Provide the [X, Y] coordinate of the cell's center where the given text is located.  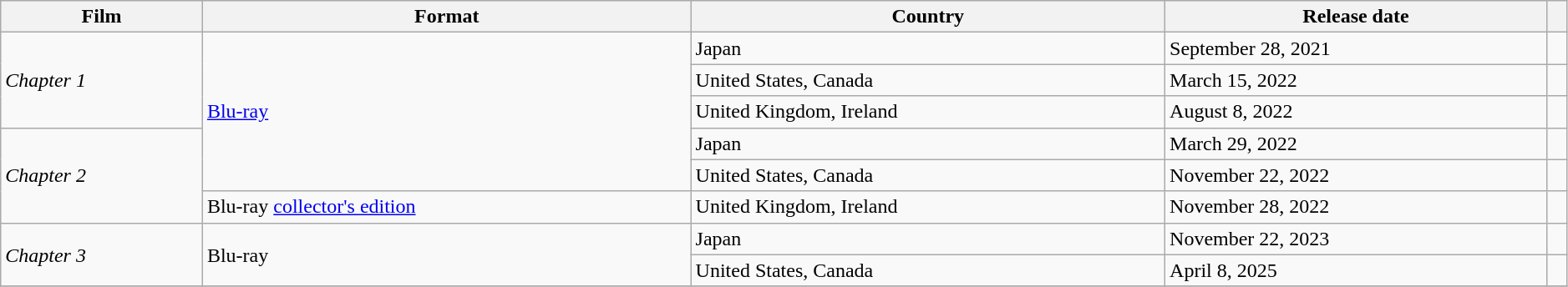
April 8, 2025 [1357, 270]
Film [102, 17]
Chapter 2 [102, 175]
November 22, 2022 [1357, 175]
Blu-ray collector's edition [446, 207]
Country [927, 17]
August 8, 2022 [1357, 112]
March 15, 2022 [1357, 80]
Release date [1357, 17]
Format [446, 17]
Chapter 1 [102, 80]
November 22, 2023 [1357, 239]
Chapter 3 [102, 254]
November 28, 2022 [1357, 207]
March 29, 2022 [1357, 143]
September 28, 2021 [1357, 48]
